Scan for the cell matching the given text and deliver its [X, Y] coordinate at center. 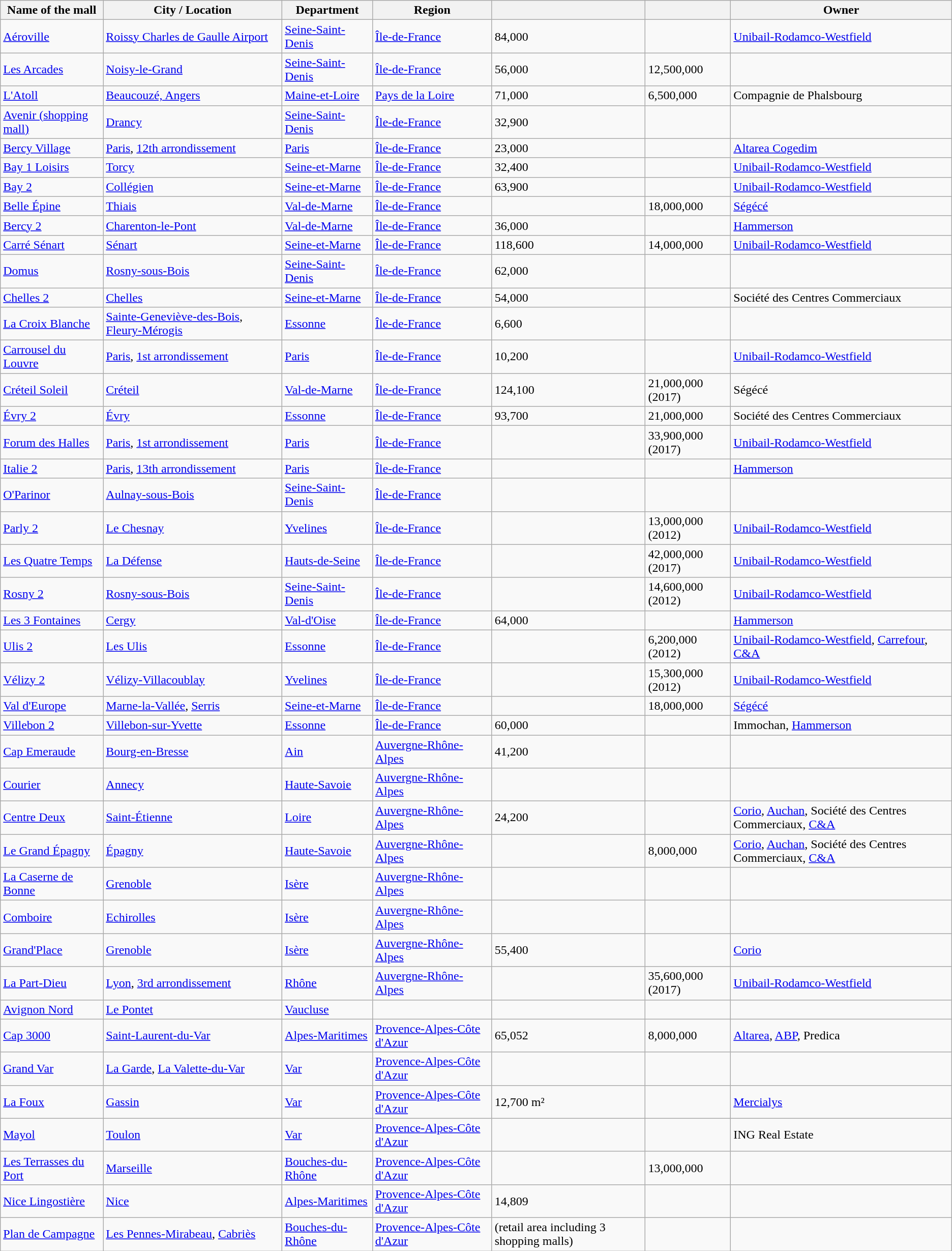
(retail area including 3 shopping malls) [569, 1234]
La Foux [52, 1102]
14,000,000 [688, 245]
Villebon-sur-Yvette [193, 725]
Italie 2 [52, 469]
Mercialys [841, 1102]
6,200,000 (2012) [688, 646]
Grand Var [52, 1068]
O'Parinor [52, 494]
Immochan, Hammerson [841, 725]
Charenton-le-Pont [193, 225]
124,100 [569, 390]
Region [432, 10]
55,400 [569, 950]
Lyon, 3rd arrondissement [193, 983]
6,600 [569, 324]
La Garde, La Valette-du-Var [193, 1068]
63,900 [569, 187]
Villebon 2 [52, 725]
64,000 [569, 620]
Beaucouzé, Angers [193, 96]
La Caserne de Bonne [52, 884]
Évry [193, 416]
Rosny 2 [52, 594]
Parly 2 [52, 528]
Val d'Europe [52, 706]
15,300,000 (2012) [688, 680]
Corio [841, 950]
54,000 [569, 298]
36,000 [569, 225]
Les Ulis [193, 646]
Marne-la-Vallée, Serris [193, 706]
32,400 [569, 167]
Sénart [193, 245]
Courier [52, 784]
Créteil [193, 390]
Drancy [193, 122]
13,000,000 (2012) [688, 528]
65,052 [569, 1036]
Collégien [193, 187]
Bercy 2 [52, 225]
Aéroville [52, 37]
Domus [52, 271]
City / Location [193, 10]
42,000,000 (2017) [688, 561]
Altarea, ABP, Predica [841, 1036]
6,500,000 [688, 96]
L'Atoll [52, 96]
Vélizy-Villacoublay [193, 680]
13,000,000 [688, 1168]
24,200 [569, 818]
Belle Épine [52, 206]
41,200 [569, 751]
21,000,000 (2017) [688, 390]
Pays de la Loire [432, 96]
Marseille [193, 1168]
Avignon Nord [52, 1009]
Name of the mall [52, 10]
Forum des Halles [52, 443]
93,700 [569, 416]
Carré Sénart [52, 245]
Annecy [193, 784]
Les Arcades [52, 69]
Épagny [193, 851]
60,000 [569, 725]
Paris, 13th arrondissement [193, 469]
Créteil Soleil [52, 390]
10,200 [569, 357]
Carrousel du Louvre [52, 357]
Le Pontet [193, 1009]
14,600,000 (2012) [688, 594]
118,600 [569, 245]
Cap 3000 [52, 1036]
Bay 2 [52, 187]
Echirolles [193, 917]
Les 3 Fontaines [52, 620]
Roissy Charles de Gaulle Airport [193, 37]
Compagnie de Phalsbourg [841, 96]
Les Terrasses du Port [52, 1168]
56,000 [569, 69]
Altarea Cogedim [841, 148]
Bourg-en-Bresse [193, 751]
Maine-et-Loire [328, 96]
Chelles 2 [52, 298]
Loire [328, 818]
Paris, 12th arrondissement [193, 148]
Vélizy 2 [52, 680]
Owner [841, 10]
Aulnay-sous-Bois [193, 494]
ING Real Estate [841, 1134]
Chelles [193, 298]
Les Quatre Temps [52, 561]
Le Grand Épagny [52, 851]
35,600,000 (2017) [688, 983]
Centre Deux [52, 818]
Department [328, 10]
Saint-Étienne [193, 818]
Ain [328, 751]
Comboire [52, 917]
Le Chesnay [193, 528]
62,000 [569, 271]
La Part-Dieu [52, 983]
Gassin [193, 1102]
La Croix Blanche [52, 324]
Bercy Village [52, 148]
Cergy [193, 620]
Toulon [193, 1134]
Noisy-le-Grand [193, 69]
Thiais [193, 206]
Les Pennes-Mirabeau, Cabriès [193, 1234]
La Défense [193, 561]
Torcy [193, 167]
Vaucluse [328, 1009]
23,000 [569, 148]
12,500,000 [688, 69]
Nice Lingostière [52, 1201]
Val-d'Oise [328, 620]
71,000 [569, 96]
14,809 [569, 1201]
Unibail-Rodamco-Westfield, Carrefour, C&A [841, 646]
Bay 1 Loisirs [52, 167]
Mayol [52, 1134]
Cap Emeraude [52, 751]
12,700 m² [569, 1102]
Sainte-Geneviève-des-Bois, Fleury-Mérogis [193, 324]
Évry 2 [52, 416]
33,900,000 (2017) [688, 443]
Rhône [328, 983]
Saint-Laurent-du-Var [193, 1036]
Nice [193, 1201]
21,000,000 [688, 416]
Ulis 2 [52, 646]
Plan de Campagne [52, 1234]
32,900 [569, 122]
Grand'Place [52, 950]
Avenir (shopping mall) [52, 122]
84,000 [569, 37]
Hauts-de-Seine [328, 561]
